Search for the cell housing the specified text and yield its [x, y] center coordinate. 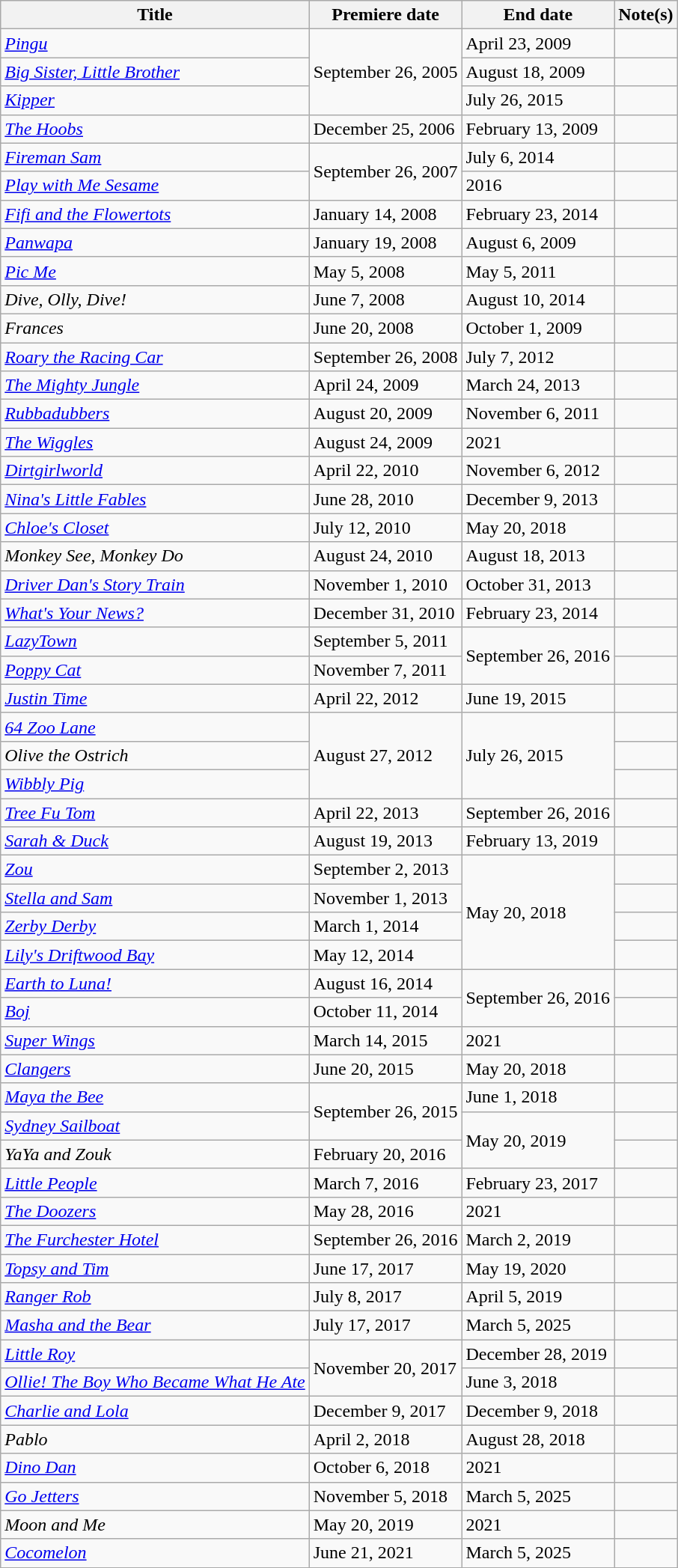
Olive the Ostrich [155, 755]
January 14, 2008 [385, 214]
December 31, 2010 [385, 613]
Maya the Bee [155, 1097]
Fireman Sam [155, 157]
Go Jetters [155, 1496]
September 5, 2011 [385, 641]
Little People [155, 1183]
July 17, 2017 [385, 1326]
2016 [538, 186]
February 20, 2016 [385, 1154]
Dirtgirlworld [155, 471]
Rubbadubbers [155, 414]
June 3, 2018 [538, 1382]
Stella and Sam [155, 898]
End date [538, 15]
Fifi and the Flowertots [155, 214]
April 23, 2009 [538, 43]
September 26, 2015 [385, 1111]
The Furchester Hotel [155, 1239]
Kipper [155, 100]
August 24, 2010 [385, 556]
September 26, 2005 [385, 72]
Earth to Luna! [155, 983]
April 22, 2012 [385, 698]
Tree Fu Tom [155, 812]
December 9, 2013 [538, 499]
February 23, 2017 [538, 1183]
May 28, 2016 [385, 1211]
Title [155, 15]
Premiere date [385, 15]
Sydney Sailboat [155, 1126]
The Hoobs [155, 129]
December 9, 2018 [538, 1411]
December 9, 2017 [385, 1411]
December 25, 2006 [385, 129]
September 2, 2013 [385, 870]
July 6, 2014 [538, 157]
August 6, 2009 [538, 242]
The Wiggles [155, 442]
October 1, 2009 [538, 328]
April 24, 2009 [385, 385]
Cocomelon [155, 1553]
Justin Time [155, 698]
Roary the Racing Car [155, 357]
May 19, 2020 [538, 1269]
Driver Dan's Story Train [155, 585]
August 27, 2012 [385, 755]
Frances [155, 328]
The Mighty Jungle [155, 385]
Ollie! The Boy Who Became What He Ate [155, 1382]
November 7, 2011 [385, 670]
Note(s) [646, 15]
August 10, 2014 [538, 299]
Lily's Driftwood Bay [155, 955]
September 26, 2008 [385, 357]
Clangers [155, 1069]
May 12, 2014 [385, 955]
March 24, 2013 [538, 385]
June 1, 2018 [538, 1097]
February 13, 2019 [538, 841]
April 22, 2010 [385, 471]
August 20, 2009 [385, 414]
April 22, 2013 [385, 812]
June 17, 2017 [385, 1269]
May 5, 2008 [385, 271]
LazyTown [155, 641]
Super Wings [155, 1040]
Poppy Cat [155, 670]
June 19, 2015 [538, 698]
February 13, 2009 [538, 129]
Zou [155, 870]
Pingu [155, 43]
August 18, 2013 [538, 556]
Play with Me Sesame [155, 186]
June 20, 2008 [385, 328]
Wibbly Pig [155, 784]
June 28, 2010 [385, 499]
November 1, 2013 [385, 898]
August 18, 2009 [538, 72]
Ranger Rob [155, 1297]
January 19, 2008 [385, 242]
March 14, 2015 [385, 1040]
October 31, 2013 [538, 585]
November 6, 2011 [538, 414]
August 19, 2013 [385, 841]
March 7, 2016 [385, 1183]
August 24, 2009 [385, 442]
June 20, 2015 [385, 1069]
What's Your News? [155, 613]
July 12, 2010 [385, 528]
October 11, 2014 [385, 1012]
June 7, 2008 [385, 299]
Moon and Me [155, 1525]
November 5, 2018 [385, 1496]
April 2, 2018 [385, 1439]
March 2, 2019 [538, 1239]
Pablo [155, 1439]
Chloe's Closet [155, 528]
April 5, 2019 [538, 1297]
June 21, 2021 [385, 1553]
Dino Dan [155, 1468]
November 20, 2017 [385, 1368]
Boj [155, 1012]
December 28, 2019 [538, 1354]
September 26, 2007 [385, 171]
Monkey See, Monkey Do [155, 556]
Topsy and Tim [155, 1269]
August 28, 2018 [538, 1439]
March 1, 2014 [385, 927]
Nina's Little Fables [155, 499]
Dive, Olly, Dive! [155, 299]
May 5, 2011 [538, 271]
Little Roy [155, 1354]
July 8, 2017 [385, 1297]
November 1, 2010 [385, 585]
YaYa and Zouk [155, 1154]
The Doozers [155, 1211]
November 6, 2012 [538, 471]
Masha and the Bear [155, 1326]
Sarah & Duck [155, 841]
Pic Me [155, 271]
64 Zoo Lane [155, 727]
Panwapa [155, 242]
October 6, 2018 [385, 1468]
Charlie and Lola [155, 1411]
Zerby Derby [155, 927]
August 16, 2014 [385, 983]
Big Sister, Little Brother [155, 72]
July 7, 2012 [538, 357]
